Scan for the cell matching the given text and deliver its [X, Y] coordinate at center. 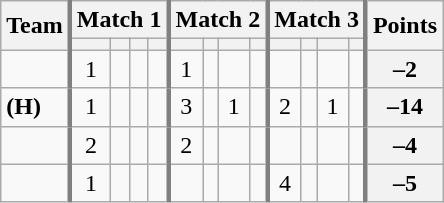
4 [284, 183]
Points [404, 26]
Match 3 [316, 20]
3 [185, 107]
Team [36, 26]
(H) [36, 107]
–4 [404, 145]
–14 [404, 107]
Match 1 [120, 20]
Match 2 [218, 20]
–2 [404, 69]
–5 [404, 183]
